Determine the (x, y) coordinate at the center of the cell enclosing the given text.  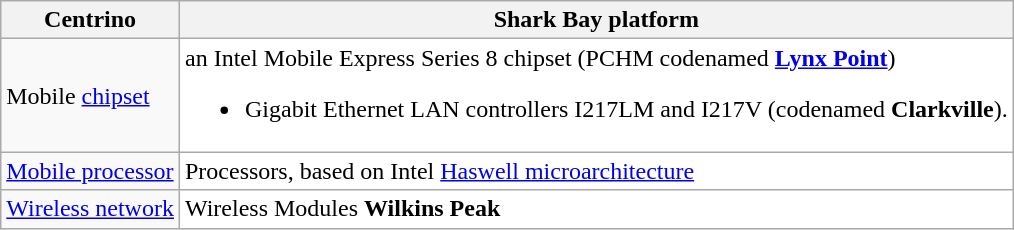
Centrino (90, 20)
Processors, based on Intel Haswell microarchitecture (596, 171)
Wireless Modules Wilkins Peak (596, 209)
Shark Bay platform (596, 20)
Mobile processor (90, 171)
an Intel Mobile Express Series 8 chipset (PCHM codenamed Lynx Point)Gigabit Ethernet LAN controllers I217LM and I217V (codenamed Clarkville). (596, 96)
Mobile chipset (90, 96)
Wireless network (90, 209)
